Detect which cell encompasses the target text, then output its [X, Y] center coordinate. 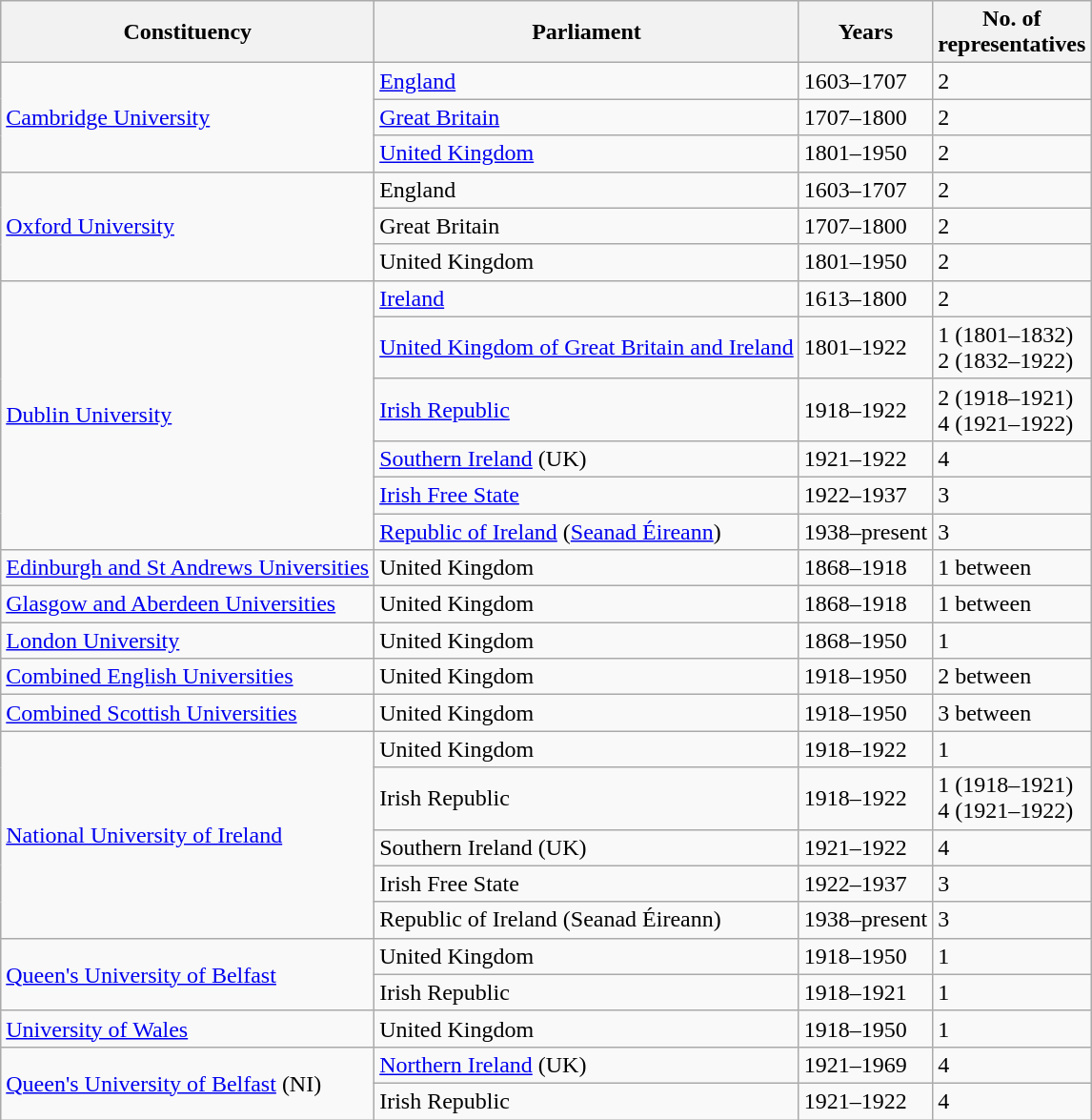
Cambridge University [188, 117]
Oxford University [188, 226]
Years [865, 32]
Queen's University of Belfast (NI) [188, 1083]
2 (1918–1921)4 (1921–1922) [1012, 410]
1918–1921 [865, 992]
Combined Scottish Universities [188, 713]
National University of Ireland [188, 835]
No. ofrepresentatives [1012, 32]
1868–1950 [865, 641]
1613–1800 [865, 298]
Northern Ireland (UK) [587, 1065]
3 between [1012, 713]
Edinburgh and St Andrews Universities [188, 568]
Ireland [587, 298]
Combined English Universities [188, 677]
University of Wales [188, 1028]
Parliament [587, 32]
Constituency [188, 32]
1 (1801–1832)2 (1832–1922) [1012, 347]
United Kingdom of Great Britain and Ireland [587, 347]
1921–1969 [865, 1065]
Queen's University of Belfast [188, 974]
1 (1918–1921)4 (1921–1922) [1012, 799]
1801–1922 [865, 347]
Dublin University [188, 415]
Glasgow and Aberdeen Universities [188, 604]
2 between [1012, 677]
London University [188, 641]
